Locate the cell with the specified text and output its (X, Y) center coordinate. 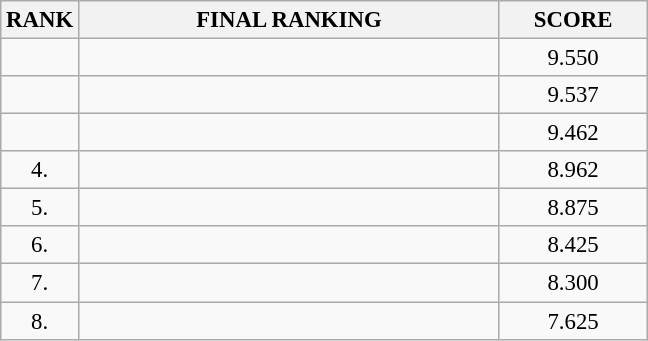
SCORE (572, 20)
8.425 (572, 245)
5. (40, 208)
7.625 (572, 321)
8.875 (572, 208)
7. (40, 283)
8.962 (572, 170)
8.300 (572, 283)
9.462 (572, 133)
4. (40, 170)
6. (40, 245)
9.537 (572, 95)
9.550 (572, 58)
FINAL RANKING (288, 20)
RANK (40, 20)
8. (40, 321)
